Pinpoint the cell where the given text exists, returning its [X, Y] midpoint coordinate. 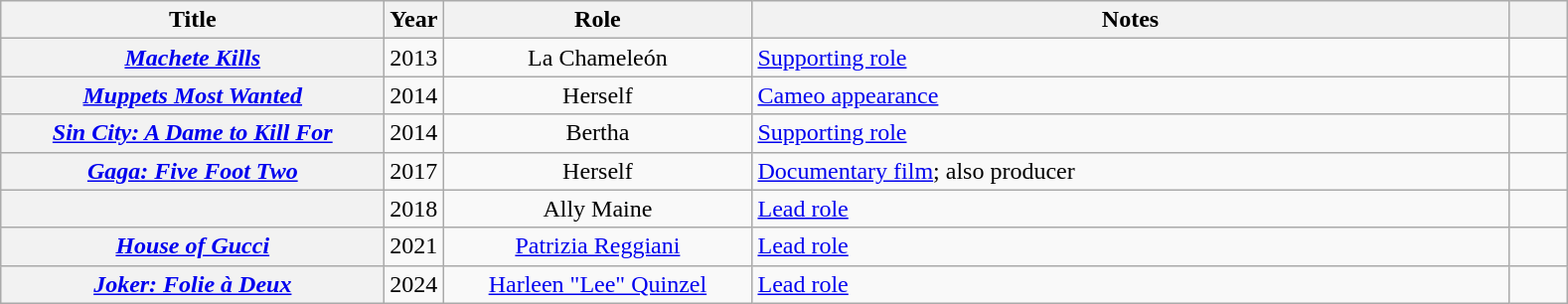
Year [413, 20]
2013 [413, 58]
Ally Maine [598, 209]
Sin City: A Dame to Kill For [193, 133]
Gaga: Five Foot Two [193, 171]
House of Gucci [193, 246]
2017 [413, 171]
2024 [413, 284]
Muppets Most Wanted [193, 95]
2018 [413, 209]
La Chameleón [598, 58]
Patrizia Reggiani [598, 246]
Bertha [598, 133]
Title [193, 20]
Notes [1131, 20]
Machete Kills [193, 58]
Role [598, 20]
Joker: Folie à Deux [193, 284]
2021 [413, 246]
Documentary film; also producer [1131, 171]
Cameo appearance [1131, 95]
Harleen "Lee" Quinzel [598, 284]
